Capture the cell that displays the provided text and extract its (x, y) central coordinate. 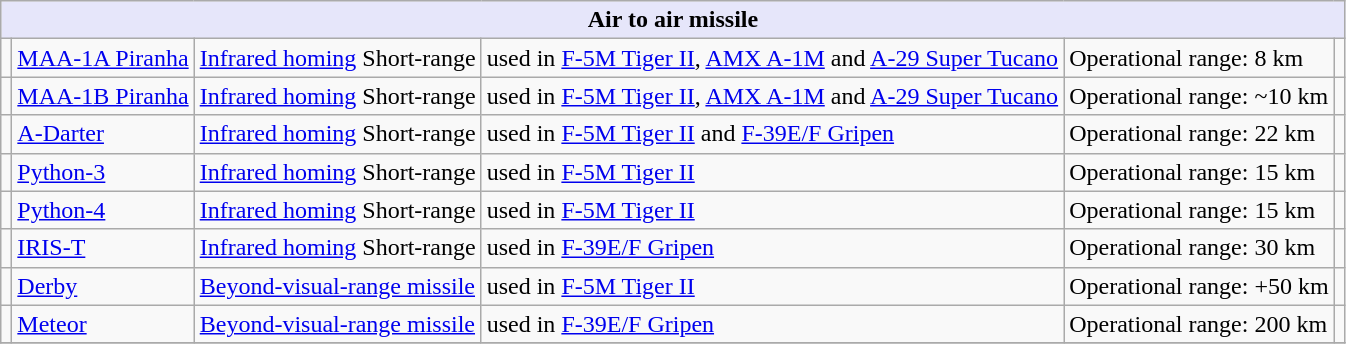
IRIS-T (103, 248)
Operational range: 22 km (1200, 134)
Operational range: 200 km (1200, 324)
Python-4 (103, 210)
used in F-5M Tiger II and F-39E/F Gripen (772, 134)
Operational range: 8 km (1200, 58)
Operational range: 30 km (1200, 248)
Meteor (103, 324)
Derby (103, 286)
Operational range: +50 km (1200, 286)
Air to air missile (673, 20)
MAA-1A Piranha (103, 58)
Python-3 (103, 172)
Operational range: ~10 km (1200, 96)
A-Darter (103, 134)
MAA-1B Piranha (103, 96)
